Identify which cell holds the provided text, then report its (x, y) central coordinate. 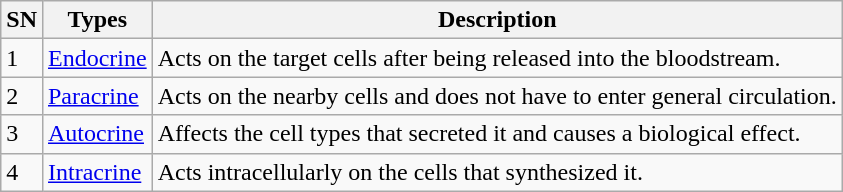
Acts intracellularly on the cells that synthesized it. (497, 172)
Types (97, 20)
Paracrine (97, 96)
2 (22, 96)
Acts on the nearby cells and does not have to enter general circulation. (497, 96)
Acts on the target cells after being released into the bloodstream. (497, 58)
4 (22, 172)
Endocrine (97, 58)
Description (497, 20)
SN (22, 20)
Intracrine (97, 172)
1 (22, 58)
Autocrine (97, 134)
3 (22, 134)
Affects the cell types that secreted it and causes a biological effect. (497, 134)
